Pinpoint the cell where the given text exists, returning its [x, y] midpoint coordinate. 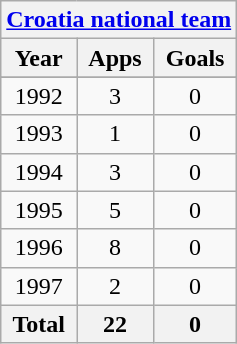
Year [39, 58]
5 [116, 210]
1994 [39, 172]
22 [116, 324]
8 [116, 248]
Total [39, 324]
1995 [39, 210]
1993 [39, 134]
1996 [39, 248]
Apps [116, 58]
Croatia national team [119, 20]
2 [116, 286]
Goals [194, 58]
1992 [39, 96]
1997 [39, 286]
1 [116, 134]
